Detect which cell encompasses the target text, then output its [X, Y] center coordinate. 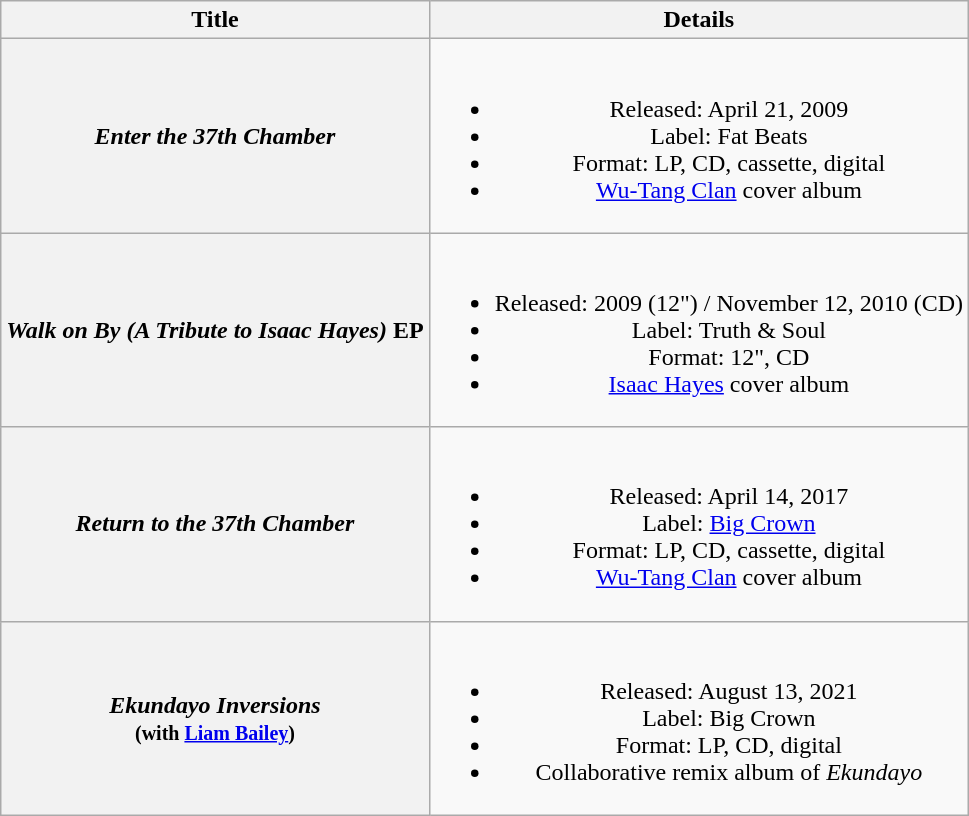
Return to the 37th Chamber [215, 524]
Released: April 21, 2009Label: Fat BeatsFormat: LP, CD, cassette, digitalWu-Tang Clan cover album [698, 136]
Enter the 37th Chamber [215, 136]
Ekundayo Inversions(with Liam Bailey) [215, 718]
Released: 2009 (12") / November 12, 2010 (CD)Label: Truth & SoulFormat: 12", CDIsaac Hayes cover album [698, 330]
Released: April 14, 2017Label: Big CrownFormat: LP, CD, cassette, digitalWu-Tang Clan cover album [698, 524]
Details [698, 20]
Title [215, 20]
Walk on By (A Tribute to Isaac Hayes) EP [215, 330]
Released: August 13, 2021Label: Big CrownFormat: LP, CD, digitalCollaborative remix album of Ekundayo [698, 718]
